Return the (X, Y) coordinate for the center point of the cell that contains the specified text.  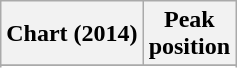
Peakposition (189, 34)
Chart (2014) (72, 34)
